Search for the cell housing the specified text and yield its [x, y] center coordinate. 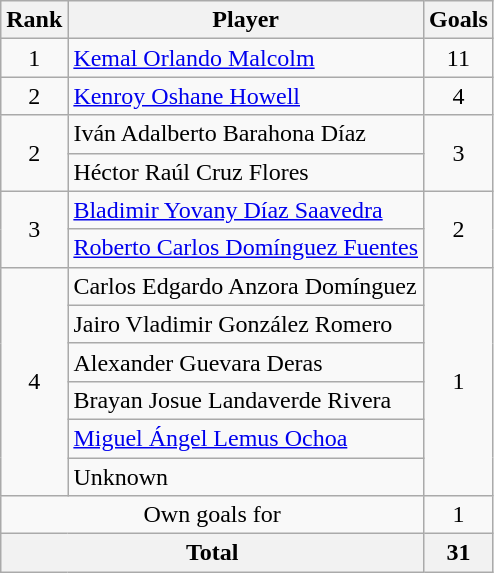
Brayan Josue Landaverde Rivera [246, 400]
Kenroy Oshane Howell [246, 96]
Alexander Guevara Deras [246, 362]
Own goals for [212, 515]
Jairo Vladimir González Romero [246, 324]
11 [459, 58]
Iván Adalberto Barahona Díaz [246, 134]
Total [212, 553]
Carlos Edgardo Anzora Domínguez [246, 286]
Héctor Raúl Cruz Flores [246, 172]
Bladimir Yovany Díaz Saavedra [246, 210]
Kemal Orlando Malcolm [246, 58]
Rank [34, 20]
Unknown [246, 477]
Roberto Carlos Domínguez Fuentes [246, 248]
Miguel Ángel Lemus Ochoa [246, 438]
31 [459, 553]
Player [246, 20]
Goals [459, 20]
